From the cell containing the given text, extract its center point as [X, Y] coordinate. 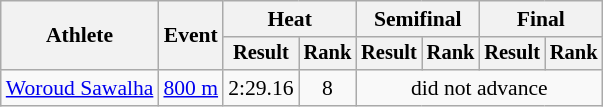
Woroud Sawalha [80, 88]
did not advance [479, 88]
8 [328, 88]
800 m [190, 88]
2:29.16 [260, 88]
Event [190, 36]
Heat [290, 19]
Final [540, 19]
Semifinal [418, 19]
Athlete [80, 36]
